Find where the given text appears and provide that cell's center as [X, Y] coordinate. 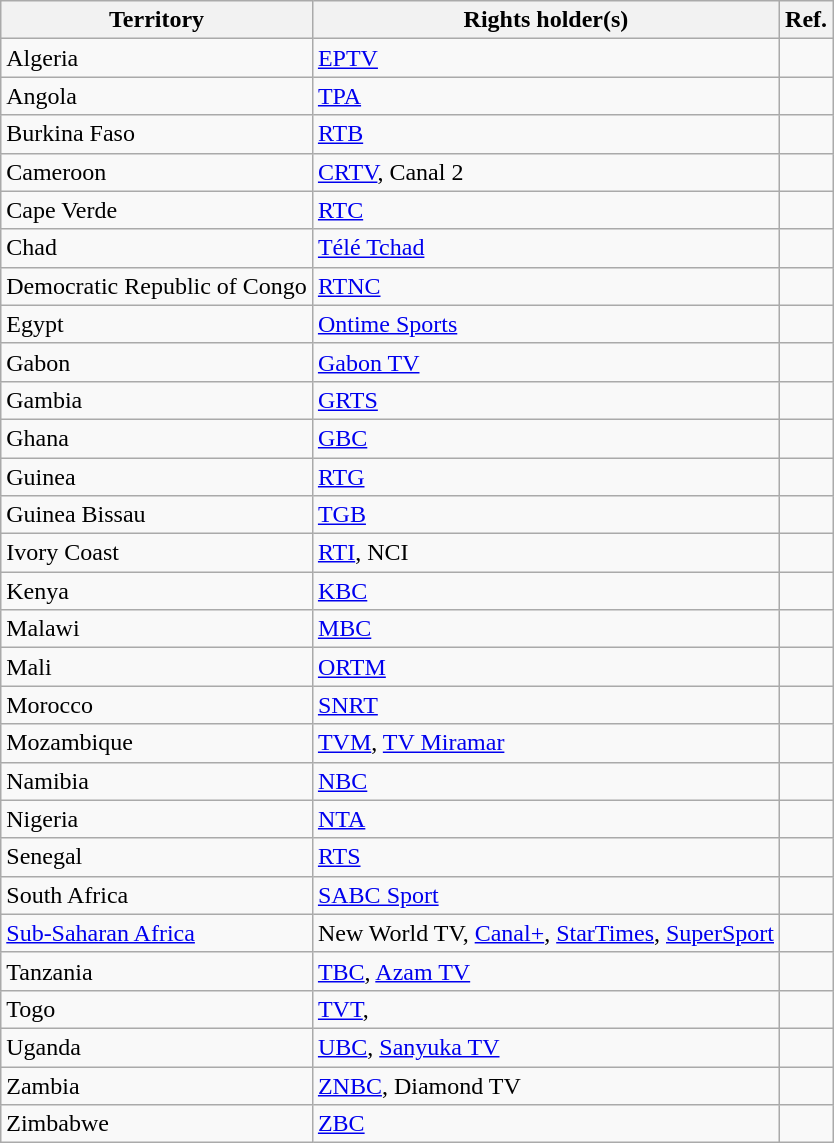
RTC [546, 210]
RTB [546, 134]
Gambia [157, 400]
Cameroon [157, 172]
GBC [546, 438]
NBC [546, 781]
MBC [546, 629]
South Africa [157, 895]
Senegal [157, 857]
Ghana [157, 438]
RTI, NCI [546, 553]
NTA [546, 819]
RTNC [546, 286]
Burkina Faso [157, 134]
Ivory Coast [157, 553]
Guinea [157, 477]
RTG [546, 477]
TVT, [546, 1009]
TGB [546, 515]
Malawi [157, 629]
Kenya [157, 591]
SNRT [546, 705]
Mozambique [157, 743]
New World TV, Canal+, StarTimes, SuperSport [546, 933]
ZBC [546, 1124]
Morocco [157, 705]
EPTV [546, 58]
Angola [157, 96]
Télé Tchad [546, 248]
Territory [157, 20]
TBC, Azam TV [546, 971]
Uganda [157, 1047]
Rights holder(s) [546, 20]
ZNBC, Diamond TV [546, 1085]
RTS [546, 857]
Sub-Saharan Africa [157, 933]
Mali [157, 667]
Algeria [157, 58]
CRTV, Canal 2 [546, 172]
Nigeria [157, 819]
Ref. [806, 20]
Tanzania [157, 971]
Chad [157, 248]
Zimbabwe [157, 1124]
KBC [546, 591]
UBC, Sanyuka TV [546, 1047]
TPA [546, 96]
Cape Verde [157, 210]
Egypt [157, 324]
Democratic Republic of Congo [157, 286]
TVM, TV Miramar [546, 743]
GRTS [546, 400]
SABC Sport [546, 895]
ORTM [546, 667]
Guinea Bissau [157, 515]
Ontime Sports [546, 324]
Togo [157, 1009]
Gabon [157, 362]
Gabon TV [546, 362]
Namibia [157, 781]
Zambia [157, 1085]
